Return the [x, y] coordinate for the center point of the cell that contains the specified text.  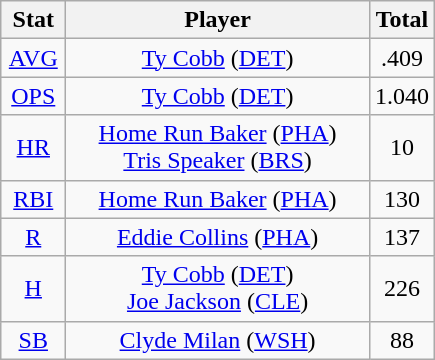
130 [402, 199]
HR [34, 148]
SB [34, 340]
Clyde Milan (WSH) [218, 340]
H [34, 288]
Ty Cobb (DET)Joe Jackson (CLE) [218, 288]
137 [402, 237]
Stat [34, 20]
88 [402, 340]
1.040 [402, 96]
Home Run Baker (PHA)Tris Speaker (BRS) [218, 148]
R [34, 237]
Player [218, 20]
.409 [402, 58]
226 [402, 288]
Home Run Baker (PHA) [218, 199]
Total [402, 20]
AVG [34, 58]
10 [402, 148]
RBI [34, 199]
OPS [34, 96]
Eddie Collins (PHA) [218, 237]
